Pinpoint the cell where the given text exists, returning its [X, Y] midpoint coordinate. 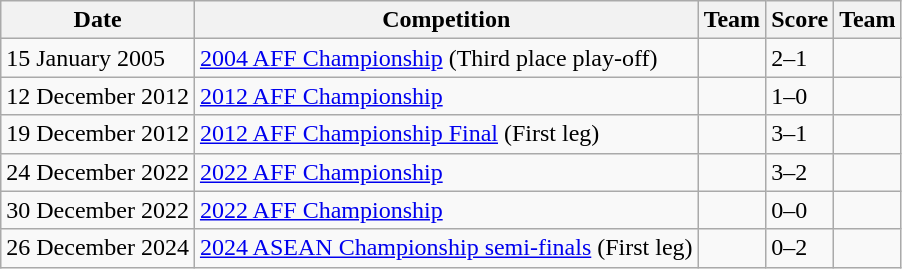
15 January 2005 [98, 58]
2004 AFF Championship (Third place play-off) [446, 58]
Score [800, 20]
2012 AFF Championship Final (First leg) [446, 134]
30 December 2022 [98, 210]
12 December 2012 [98, 96]
1–0 [800, 96]
Competition [446, 20]
2024 ASEAN Championship semi-finals (First leg) [446, 248]
0–0 [800, 210]
Date [98, 20]
3–1 [800, 134]
26 December 2024 [98, 248]
0–2 [800, 248]
19 December 2012 [98, 134]
3–2 [800, 172]
2012 AFF Championship [446, 96]
24 December 2022 [98, 172]
2–1 [800, 58]
